Identify which cell holds the provided text, then report its (x, y) central coordinate. 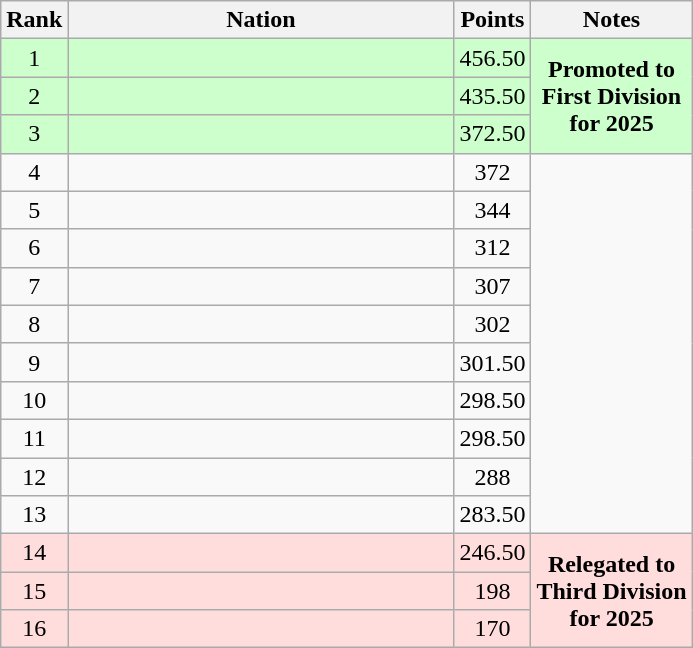
302 (492, 324)
Relegated toThird Divisionfor 2025 (612, 591)
3 (34, 134)
Promoted toFirst Divisionfor 2025 (612, 96)
170 (492, 629)
5 (34, 210)
8 (34, 324)
312 (492, 248)
372.50 (492, 134)
9 (34, 362)
14 (34, 553)
307 (492, 286)
13 (34, 515)
11 (34, 438)
435.50 (492, 96)
198 (492, 591)
288 (492, 477)
6 (34, 248)
301.50 (492, 362)
4 (34, 172)
Nation (261, 20)
372 (492, 172)
7 (34, 286)
15 (34, 591)
456.50 (492, 58)
283.50 (492, 515)
16 (34, 629)
Rank (34, 20)
Notes (612, 20)
246.50 (492, 553)
Points (492, 20)
12 (34, 477)
2 (34, 96)
10 (34, 400)
1 (34, 58)
344 (492, 210)
